From the cell containing the given text, extract its center point as (x, y) coordinate. 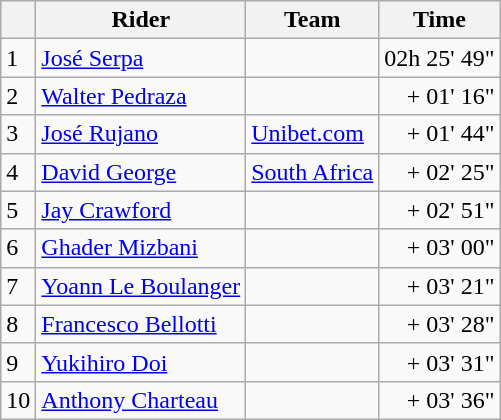
+ 03' 28" (440, 324)
10 (18, 400)
Francesco Bellotti (141, 324)
José Serpa (141, 58)
Ghader Mizbani (141, 248)
+ 03' 31" (440, 362)
02h 25' 49" (440, 58)
Yoann Le Boulanger (141, 286)
9 (18, 362)
Time (440, 20)
Unibet.com (312, 134)
7 (18, 286)
6 (18, 248)
3 (18, 134)
+ 03' 21" (440, 286)
José Rujano (141, 134)
+ 03' 00" (440, 248)
David George (141, 172)
1 (18, 58)
2 (18, 96)
Rider (141, 20)
+ 02' 25" (440, 172)
+ 01' 44" (440, 134)
Team (312, 20)
South Africa (312, 172)
5 (18, 210)
+ 03' 36" (440, 400)
8 (18, 324)
+ 01' 16" (440, 96)
Anthony Charteau (141, 400)
Jay Crawford (141, 210)
Walter Pedraza (141, 96)
+ 02' 51" (440, 210)
Yukihiro Doi (141, 362)
4 (18, 172)
